Capture the cell that displays the provided text and extract its (x, y) central coordinate. 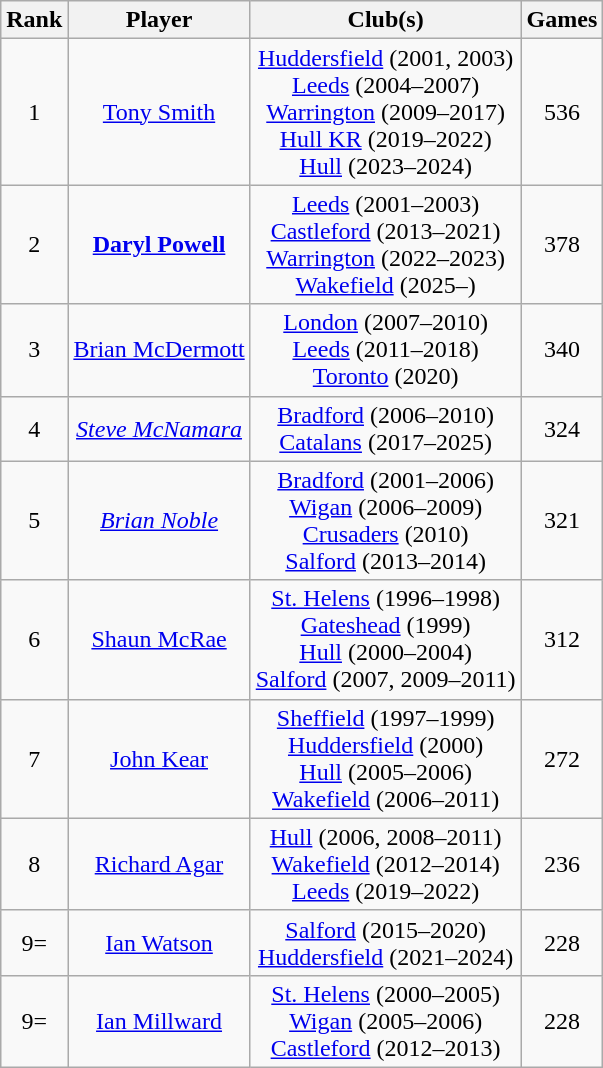
236 (562, 864)
4 (34, 428)
6 (34, 640)
Bradford (2006–2010) Catalans (2017–2025) (386, 428)
Huddersfield (2001, 2003)Leeds (2004–2007) Warrington (2009–2017)Hull KR (2019–2022) Hull (2023–2024) (386, 112)
St. Helens (2000–2005)Wigan (2005–2006) Castleford (2012–2013) (386, 1021)
Hull (2006, 2008–2011) Wakefield (2012–2014) Leeds (2019–2022) (386, 864)
Shaun McRae (159, 640)
John Kear (159, 758)
1 (34, 112)
Salford (2015–2020)Huddersfield (2021–2024) (386, 942)
7 (34, 758)
Brian McDermott (159, 350)
340 (562, 350)
3 (34, 350)
Leeds (2001–2003)Castleford (2013–2021) Warrington (2022–2023) Wakefield (2025–) (386, 244)
378 (562, 244)
Ian Watson (159, 942)
8 (34, 864)
312 (562, 640)
Steve McNamara (159, 428)
321 (562, 520)
Player (159, 20)
Club(s) (386, 20)
324 (562, 428)
Games (562, 20)
Tony Smith (159, 112)
536 (562, 112)
Brian Noble (159, 520)
5 (34, 520)
London (2007–2010)Leeds (2011–2018) Toronto (2020) (386, 350)
272 (562, 758)
Richard Agar (159, 864)
Rank (34, 20)
2 (34, 244)
Ian Millward (159, 1021)
Sheffield (1997–1999)Huddersfield (2000) Hull (2005–2006)Wakefield (2006–2011) (386, 758)
St. Helens (1996–1998)Gateshead (1999) Hull (2000–2004)Salford (2007, 2009–2011) (386, 640)
Bradford (2001–2006)Wigan (2006–2009) Crusaders (2010) Salford (2013–2014) (386, 520)
Daryl Powell (159, 244)
